Detect which cell encompasses the target text, then output its (X, Y) center coordinate. 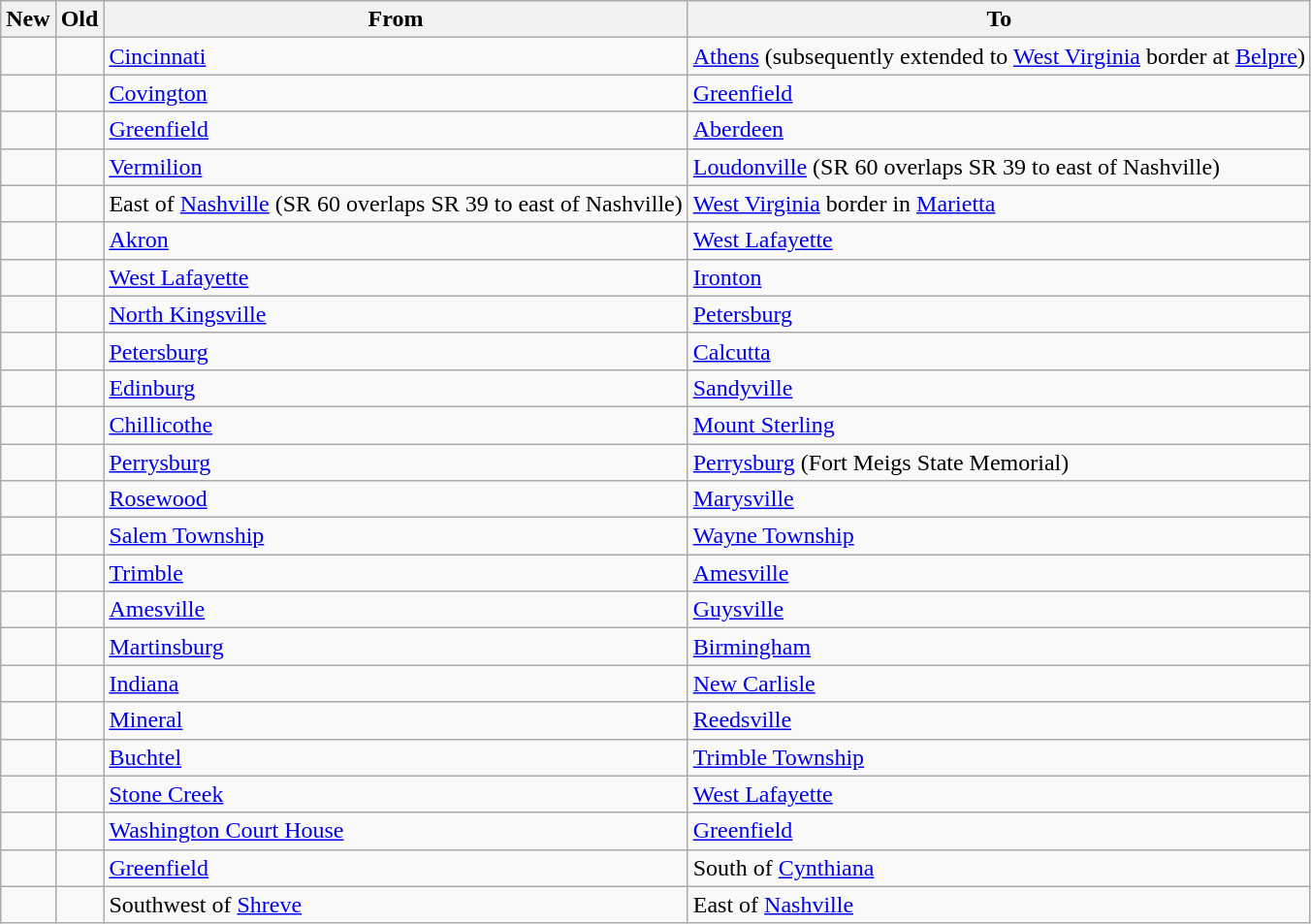
Akron (396, 240)
Salem Township (396, 536)
Calcutta (999, 351)
South of Cynthiana (999, 868)
Perrysburg (Fort Meigs State Memorial) (999, 462)
Indiana (396, 684)
Cincinnati (396, 56)
Wayne Township (999, 536)
Trimble Township (999, 757)
Trimble (396, 573)
East of Nashville (SR 60 overlaps SR 39 to east of Nashville) (396, 204)
Guysville (999, 610)
Rosewood (396, 499)
Southwest of Shreve (396, 905)
Washington Court House (396, 831)
Mount Sterling (999, 425)
Sandyville (999, 388)
Chillicothe (396, 425)
From (396, 19)
Covington (396, 93)
West Virginia border in Marietta (999, 204)
Reedsville (999, 720)
Ironton (999, 277)
New Carlisle (999, 684)
Perrysburg (396, 462)
Marysville (999, 499)
Vermilion (396, 167)
East of Nashville (999, 905)
Martinsburg (396, 647)
Old (80, 19)
Birmingham (999, 647)
Edinburg (396, 388)
Stone Creek (396, 794)
New (28, 19)
To (999, 19)
Aberdeen (999, 130)
Mineral (396, 720)
Buchtel (396, 757)
Athens (subsequently extended to West Virginia border at Belpre) (999, 56)
Loudonville (SR 60 overlaps SR 39 to east of Nashville) (999, 167)
North Kingsville (396, 314)
